For the text-containing cell, return its midpoint in [x, y] coordinate format. 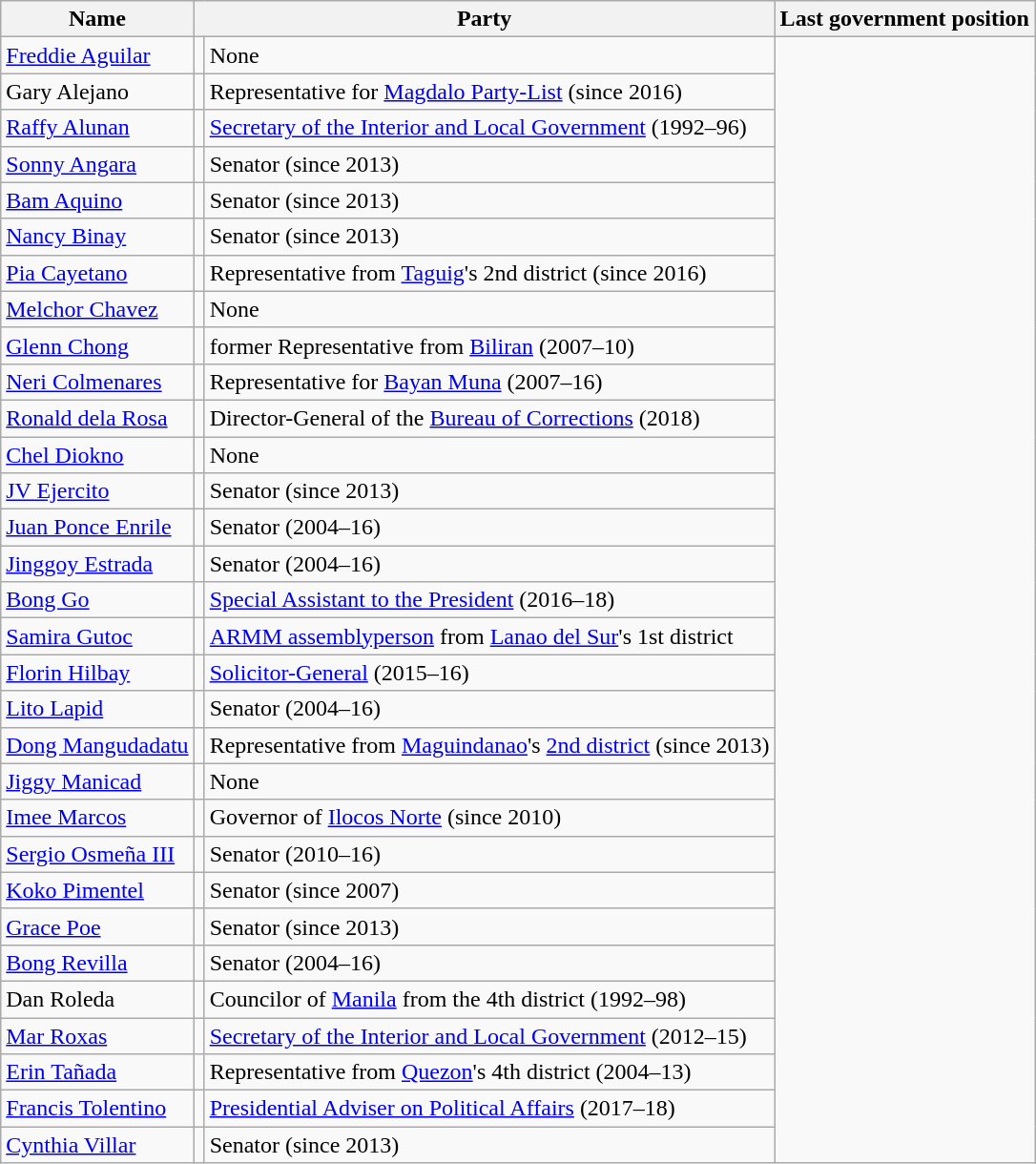
Dan Roleda [97, 999]
Bong Revilla [97, 963]
Senator (since 2007) [489, 890]
Representative from Quezon's 4th district (2004–13) [489, 1072]
Representative for Magdalo Party-List (since 2016) [489, 92]
Florin Hilbay [97, 673]
Dong Mangudadatu [97, 745]
Senator (2010–16) [489, 854]
Ronald dela Rosa [97, 418]
Glenn Chong [97, 345]
Governor of Ilocos Norte (since 2010) [489, 818]
Representative from Maguindanao's 2nd district (since 2013) [489, 745]
Grace Poe [97, 926]
Bam Aquino [97, 200]
former Representative from Biliran (2007–10) [489, 345]
Gary Alejano [97, 92]
Secretary of the Interior and Local Government (1992–96) [489, 128]
Nancy Binay [97, 237]
Representative for Bayan Muna (2007–16) [489, 382]
Jinggoy Estrada [97, 564]
Pia Cayetano [97, 273]
Neri Colmenares [97, 382]
Imee Marcos [97, 818]
Bong Go [97, 600]
Chel Diokno [97, 455]
Erin Tañada [97, 1072]
Sergio Osmeña III [97, 854]
Francis Tolentino [97, 1109]
Melchor Chavez [97, 309]
Councilor of Manila from the 4th district (1992–98) [489, 999]
Samira Gutoc [97, 636]
Freddie Aguilar [97, 55]
Koko Pimentel [97, 890]
Solicitor-General (2015–16) [489, 673]
Director-General of the Bureau of Corrections (2018) [489, 418]
Raffy Alunan [97, 128]
Representative from Taguig's 2nd district (since 2016) [489, 273]
Sonny Angara [97, 164]
JV Ejercito [97, 491]
Party [485, 19]
Secretary of the Interior and Local Government (2012–15) [489, 1035]
Jiggy Manicad [97, 781]
Name [97, 19]
Mar Roxas [97, 1035]
Juan Ponce Enrile [97, 528]
ARMM assemblyperson from Lanao del Sur's 1st district [489, 636]
Presidential Adviser on Political Affairs (2017–18) [489, 1109]
Cynthia Villar [97, 1145]
Last government position [904, 19]
Special Assistant to the President (2016–18) [489, 600]
Lito Lapid [97, 709]
